Pinpoint the cell where the given text exists, returning its (X, Y) midpoint coordinate. 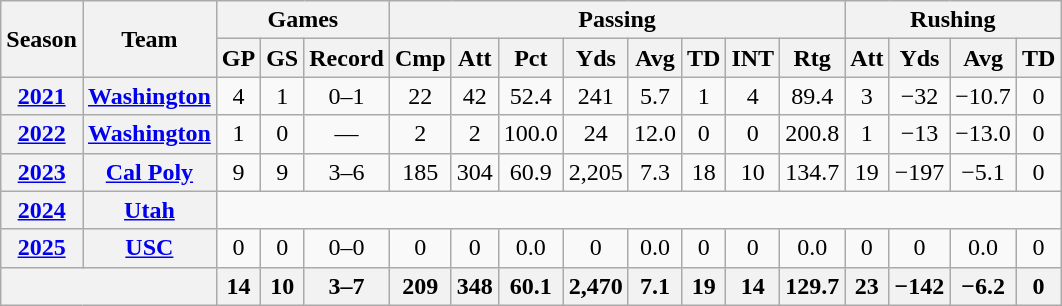
3–7 (347, 286)
−13.0 (984, 134)
Utah (149, 210)
Games (302, 20)
18 (703, 172)
−5.1 (984, 172)
Team (149, 39)
129.7 (812, 286)
134.7 (812, 172)
200.8 (812, 134)
0–1 (347, 96)
42 (474, 96)
−6.2 (984, 286)
3 (867, 96)
60.1 (530, 286)
348 (474, 286)
23 (867, 286)
Rushing (953, 20)
5.7 (654, 96)
24 (596, 134)
— (347, 134)
7.3 (654, 172)
Pct (530, 58)
−197 (920, 172)
12.0 (654, 134)
GP (238, 58)
−10.7 (984, 96)
0–0 (347, 248)
241 (596, 96)
−142 (920, 286)
INT (753, 58)
GS (282, 58)
Cal Poly (149, 172)
Passing (616, 20)
2025 (42, 248)
USC (149, 248)
Cmp (420, 58)
3–6 (347, 172)
−32 (920, 96)
304 (474, 172)
7.1 (654, 286)
2021 (42, 96)
89.4 (812, 96)
185 (420, 172)
Rtg (812, 58)
2022 (42, 134)
Record (347, 58)
60.9 (530, 172)
−13 (920, 134)
22 (420, 96)
2,470 (596, 286)
209 (420, 286)
2024 (42, 210)
2023 (42, 172)
Season (42, 39)
100.0 (530, 134)
2,205 (596, 172)
52.4 (530, 96)
